Locate the cell with the specified text and output its [X, Y] center coordinate. 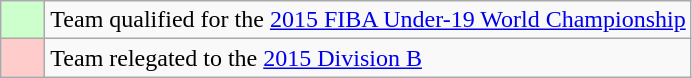
Team relegated to the 2015 Division B [368, 58]
Team qualified for the 2015 FIBA Under-19 World Championship [368, 20]
